Find where the given text appears and provide that cell's center as [x, y] coordinate. 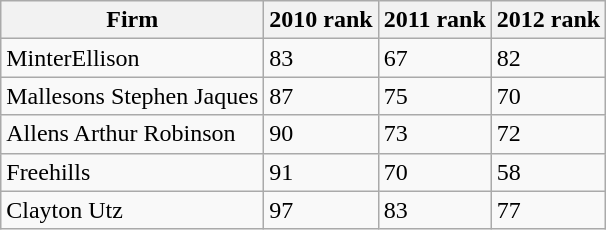
73 [434, 134]
75 [434, 96]
82 [548, 58]
77 [548, 210]
58 [548, 172]
Clayton Utz [132, 210]
90 [321, 134]
72 [548, 134]
87 [321, 96]
67 [434, 58]
Allens Arthur Robinson [132, 134]
2012 rank [548, 20]
Firm [132, 20]
2010 rank [321, 20]
2011 rank [434, 20]
Mallesons Stephen Jaques [132, 96]
91 [321, 172]
MinterEllison [132, 58]
97 [321, 210]
Freehills [132, 172]
